Capture the cell that displays the provided text and extract its [x, y] central coordinate. 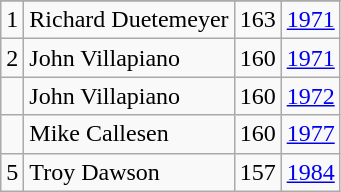
5 [12, 172]
Mike Callesen [129, 134]
163 [258, 20]
1 [12, 20]
2 [12, 58]
Richard Duetemeyer [129, 20]
1977 [310, 134]
Troy Dawson [129, 172]
157 [258, 172]
1972 [310, 96]
1984 [310, 172]
